From the cell containing the given text, extract its center point as [x, y] coordinate. 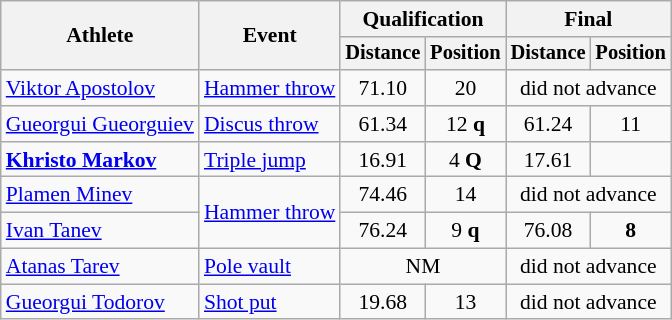
Plamen Minev [100, 195]
12 q [465, 124]
19.68 [382, 302]
Athlete [100, 36]
61.24 [548, 124]
71.10 [382, 88]
8 [631, 231]
14 [465, 195]
16.91 [382, 160]
Triple jump [270, 160]
61.34 [382, 124]
Viktor Apostolov [100, 88]
Discus throw [270, 124]
9 q [465, 231]
Pole vault [270, 267]
Event [270, 36]
Qualification [422, 19]
20 [465, 88]
13 [465, 302]
74.46 [382, 195]
Khristo Markov [100, 160]
NM [422, 267]
Final [588, 19]
76.08 [548, 231]
17.61 [548, 160]
76.24 [382, 231]
Gueorgui Todorov [100, 302]
11 [631, 124]
Ivan Tanev [100, 231]
4 Q [465, 160]
Atanas Tarev [100, 267]
Gueorgui Gueorguiev [100, 124]
Shot put [270, 302]
